Extract the (X, Y) coordinate from the center of the cell holding the provided text.  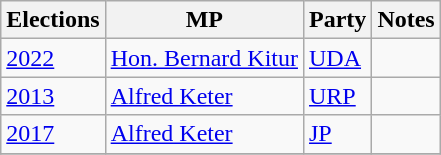
Notes (406, 20)
Elections (53, 20)
URP (337, 96)
Party (337, 20)
Hon. Bernard Kitur (204, 58)
2017 (53, 134)
2022 (53, 58)
JP (337, 134)
UDA (337, 58)
2013 (53, 96)
MP (204, 20)
